Determine the (x, y) coordinate at the center of the cell enclosing the given text.  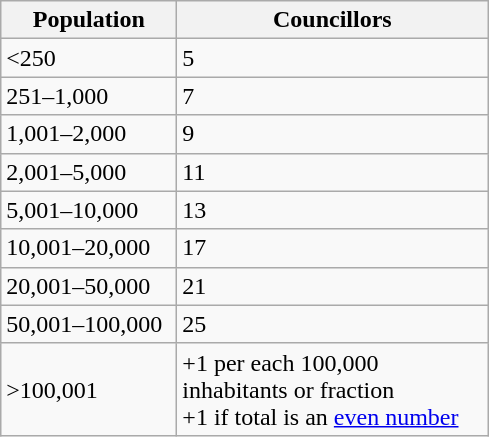
+1 per each 100,000 inhabitants or fraction+1 if total is an even number (332, 389)
21 (332, 286)
9 (332, 134)
10,001–20,000 (89, 248)
17 (332, 248)
Population (89, 20)
5,001–10,000 (89, 210)
2,001–5,000 (89, 172)
1,001–2,000 (89, 134)
251–1,000 (89, 96)
<250 (89, 58)
7 (332, 96)
>100,001 (89, 389)
11 (332, 172)
20,001–50,000 (89, 286)
25 (332, 324)
13 (332, 210)
50,001–100,000 (89, 324)
Councillors (332, 20)
5 (332, 58)
